From the cell containing the given text, extract its center point as (X, Y) coordinate. 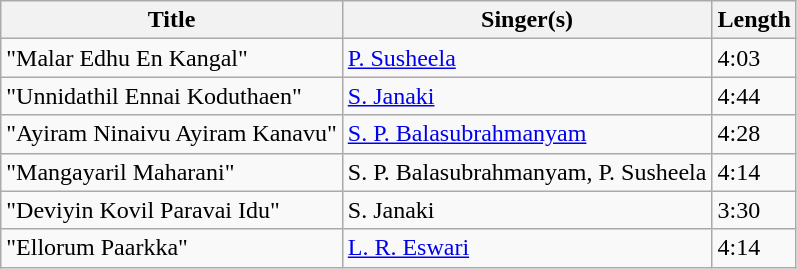
"Mangayaril Maharani" (172, 172)
S. P. Balasubrahmanyam (527, 134)
"Ayiram Ninaivu Ayiram Kanavu" (172, 134)
Title (172, 20)
S. P. Balasubrahmanyam, P. Susheela (527, 172)
4:44 (754, 96)
Length (754, 20)
3:30 (754, 210)
L. R. Eswari (527, 248)
"Unnidathil Ennai Koduthaen" (172, 96)
"Deviyin Kovil Paravai Idu" (172, 210)
"Malar Edhu En Kangal" (172, 58)
Singer(s) (527, 20)
4:28 (754, 134)
"Ellorum Paarkka" (172, 248)
P. Susheela (527, 58)
4:03 (754, 58)
